Output the [x, y] coordinate of the center of the cell containing the given text.  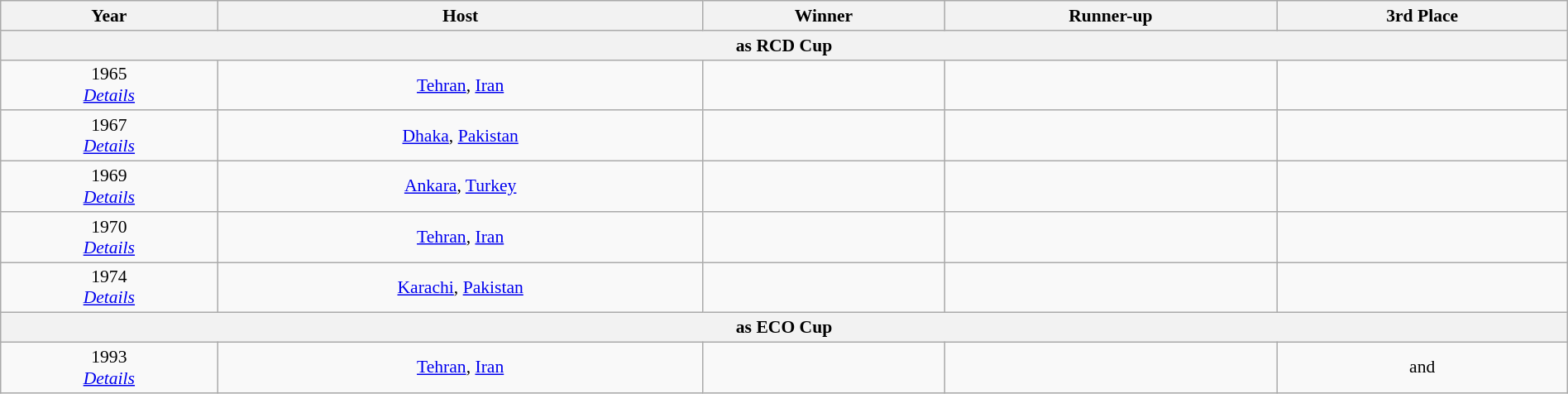
Runner-up [1111, 16]
Ankara, Turkey [460, 187]
Karachi, Pakistan [460, 288]
as ECO Cup [784, 328]
Host [460, 16]
1969 Details [109, 187]
1967 Details [109, 136]
and [1422, 368]
Dhaka, Pakistan [460, 136]
Winner [824, 16]
Year [109, 16]
1974 Details [109, 288]
1970 Details [109, 237]
1965 Details [109, 84]
3rd Place [1422, 16]
1993 Details [109, 368]
as RCD Cup [784, 46]
